Return the (x, y) coordinate for the center point of the cell that contains the specified text.  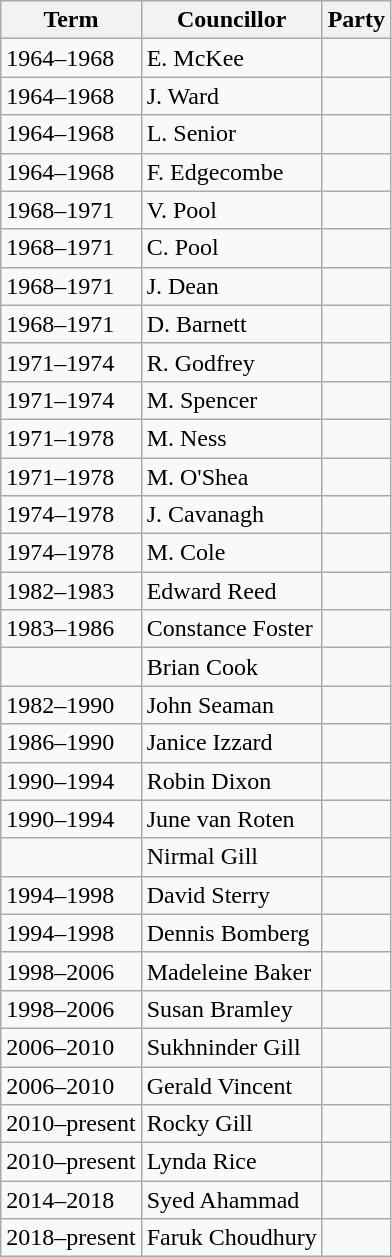
Madeleine Baker (232, 971)
V. Pool (232, 210)
Nirmal Gill (232, 857)
Sukhninder Gill (232, 1047)
J. Ward (232, 96)
1986–1990 (71, 743)
1983–1986 (71, 629)
D. Barnett (232, 324)
1982–1983 (71, 591)
Janice Izzard (232, 743)
Susan Bramley (232, 1009)
C. Pool (232, 248)
June van Roten (232, 819)
M. Cole (232, 553)
2018–present (71, 1238)
M. Spencer (232, 400)
Edward Reed (232, 591)
M. O'Shea (232, 477)
F. Edgecombe (232, 172)
Faruk Choudhury (232, 1238)
R. Godfrey (232, 362)
M. Ness (232, 438)
Councillor (232, 20)
2014–2018 (71, 1200)
Syed Ahammad (232, 1200)
E. McKee (232, 58)
David Sterry (232, 895)
Gerald Vincent (232, 1085)
J. Dean (232, 286)
John Seaman (232, 705)
Robin Dixon (232, 781)
L. Senior (232, 134)
Rocky Gill (232, 1124)
Term (71, 20)
J. Cavanagh (232, 515)
Constance Foster (232, 629)
Party (356, 20)
Lynda Rice (232, 1162)
Brian Cook (232, 667)
Dennis Bomberg (232, 933)
1982–1990 (71, 705)
